Provide the [X, Y] coordinate of the cell's center where the given text is located.  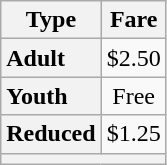
Free [134, 96]
$1.25 [134, 134]
Fare [134, 20]
Reduced [51, 134]
$2.50 [134, 58]
Youth [51, 96]
Adult [51, 58]
Type [51, 20]
